Extract the (x, y) coordinate from the center of the cell holding the provided text.  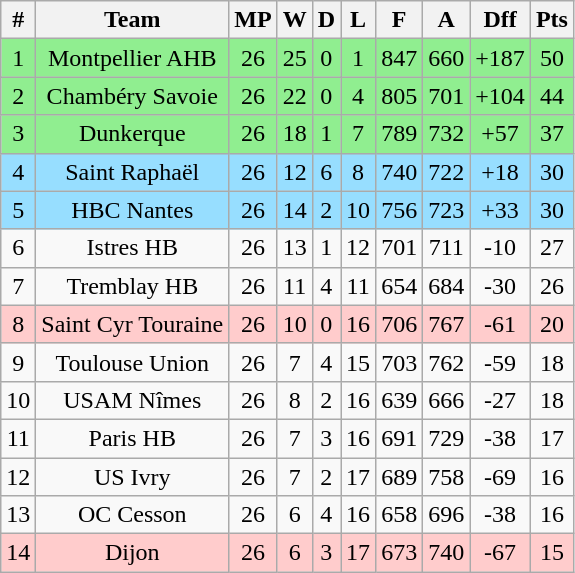
691 (400, 438)
22 (294, 96)
-30 (500, 286)
20 (552, 324)
-69 (500, 477)
-59 (500, 362)
-61 (500, 324)
673 (400, 553)
W (294, 20)
789 (400, 134)
689 (400, 477)
HBC Nantes (132, 210)
729 (446, 438)
Istres HB (132, 248)
44 (552, 96)
25 (294, 58)
MP (253, 20)
Toulouse Union (132, 362)
5 (18, 210)
-27 (500, 400)
# (18, 20)
658 (400, 515)
F (400, 20)
Paris HB (132, 438)
Saint Raphaël (132, 172)
696 (446, 515)
Dijon (132, 553)
703 (400, 362)
762 (446, 362)
805 (400, 96)
USAM Nîmes (132, 400)
758 (446, 477)
27 (552, 248)
706 (400, 324)
732 (446, 134)
+33 (500, 210)
722 (446, 172)
+187 (500, 58)
654 (400, 286)
US Ivry (132, 477)
Dff (500, 20)
Saint Cyr Touraine (132, 324)
847 (400, 58)
37 (552, 134)
Chambéry Savoie (132, 96)
9 (18, 362)
Team (132, 20)
Montpellier AHB (132, 58)
L (358, 20)
666 (446, 400)
OC Cesson (132, 515)
+104 (500, 96)
767 (446, 324)
50 (552, 58)
-67 (500, 553)
723 (446, 210)
711 (446, 248)
+18 (500, 172)
660 (446, 58)
684 (446, 286)
Pts (552, 20)
+57 (500, 134)
D (326, 20)
639 (400, 400)
756 (400, 210)
Dunkerque (132, 134)
-10 (500, 248)
A (446, 20)
Tremblay HB (132, 286)
